Locate the cell with the specified text and output its (X, Y) center coordinate. 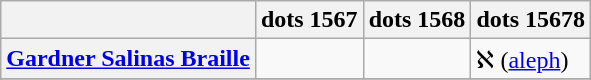
dots 1567 (309, 20)
dots 1568 (417, 20)
ℵ (aleph) (531, 59)
dots 15678 (531, 20)
Gardner Salinas Braille (128, 59)
